Output the [x, y] coordinate of the center of the cell containing the given text.  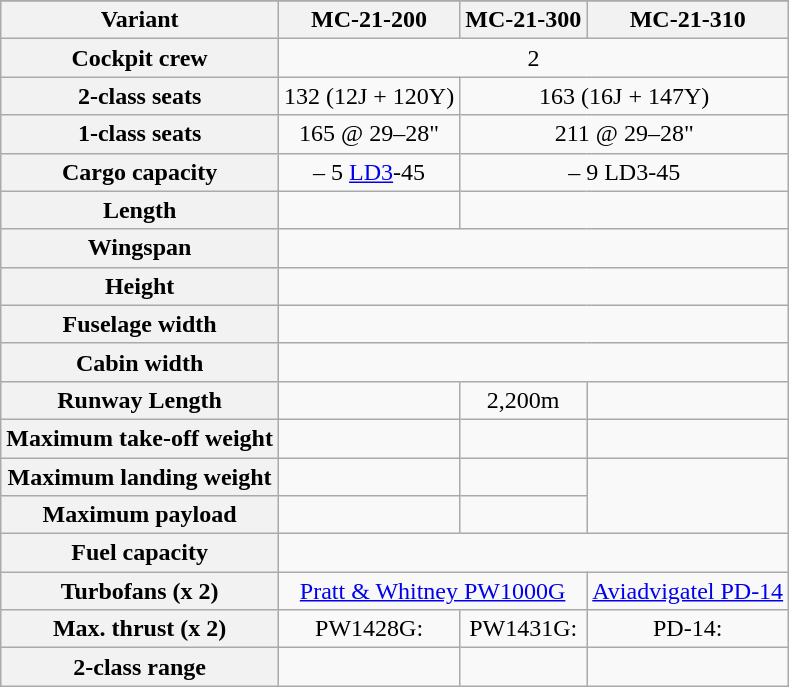
PW1428G: [368, 629]
211 @ 29–28" [624, 134]
– 9 LD3-45 [624, 172]
Max. thrust (x 2) [140, 629]
Turbofans (x 2) [140, 591]
Cargo capacity [140, 172]
163 (16J + 147Y) [624, 96]
MC-21-300 [524, 20]
132 (12J + 120Y) [368, 96]
Maximum take-off weight [140, 438]
Maximum landing weight [140, 477]
Fuel capacity [140, 553]
Height [140, 286]
Fuselage width [140, 324]
2 [533, 58]
1-class seats [140, 134]
PD-14: [688, 629]
2-class seats [140, 96]
Aviadvigatel PD-14 [688, 591]
Variant [140, 20]
Maximum payload [140, 515]
Wingspan [140, 248]
2-class range [140, 667]
2,200m [524, 400]
Runway Length [140, 400]
Pratt & Whitney PW1000G [432, 591]
MC-21-200 [368, 20]
Cabin width [140, 362]
165 @ 29–28" [368, 134]
– 5 LD3-45 [368, 172]
PW1431G: [524, 629]
MC-21-310 [688, 20]
Length [140, 210]
Cockpit crew [140, 58]
